Return the [X, Y] coordinate for the center point of the cell that contains the specified text.  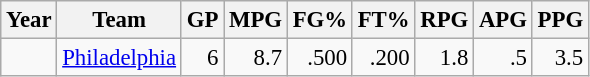
GP [202, 20]
PPG [560, 20]
1.8 [444, 58]
FT% [384, 20]
3.5 [560, 58]
8.7 [256, 58]
APG [504, 20]
Team [119, 20]
.5 [504, 58]
FG% [320, 20]
6 [202, 58]
Year [29, 20]
.500 [320, 58]
RPG [444, 20]
MPG [256, 20]
.200 [384, 58]
Philadelphia [119, 58]
